Output the (X, Y) coordinate of the center of the cell containing the given text.  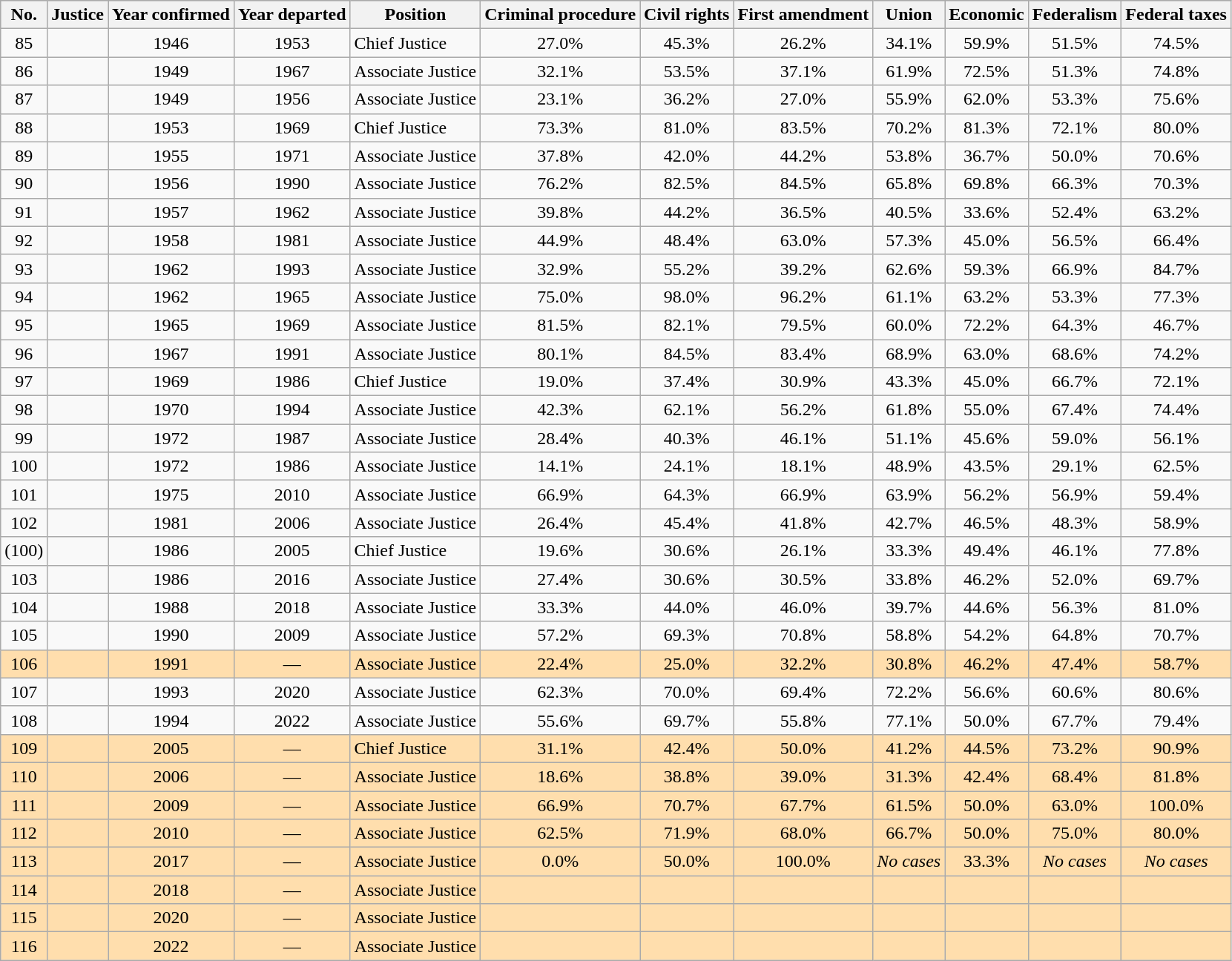
46.0% (803, 607)
65.8% (909, 184)
74.4% (1176, 410)
1988 (171, 607)
Civil rights (687, 15)
56.5% (1075, 240)
1946 (171, 43)
14.1% (561, 466)
105 (24, 635)
115 (24, 918)
106 (24, 664)
18.1% (803, 466)
30.5% (803, 579)
114 (24, 890)
56.9% (1075, 495)
98 (24, 410)
Justice (78, 15)
116 (24, 946)
79.4% (1176, 720)
62.6% (909, 268)
31.3% (909, 776)
43.5% (986, 466)
83.5% (803, 128)
51.3% (1075, 71)
70.3% (1176, 184)
61.8% (909, 410)
95 (24, 325)
112 (24, 833)
57.2% (561, 635)
56.3% (1075, 607)
96 (24, 354)
58.9% (1176, 523)
39.2% (803, 268)
40.3% (687, 438)
1957 (171, 212)
55.2% (687, 268)
25.0% (687, 664)
32.1% (561, 71)
48.3% (1075, 523)
72.5% (986, 71)
100 (24, 466)
80.6% (1176, 692)
Federalism (1075, 15)
87 (24, 99)
76.2% (561, 184)
99 (24, 438)
53.5% (687, 71)
58.8% (909, 635)
111 (24, 805)
88 (24, 128)
63.9% (909, 495)
42.7% (909, 523)
60.0% (909, 325)
43.3% (909, 382)
73.2% (1075, 748)
31.1% (561, 748)
33.6% (986, 212)
45.3% (687, 43)
(100) (24, 551)
68.6% (1075, 354)
67.4% (1075, 410)
59.4% (1176, 495)
86 (24, 71)
45.4% (687, 523)
44.5% (986, 748)
61.1% (909, 297)
36.2% (687, 99)
92 (24, 240)
30.8% (909, 664)
59.9% (986, 43)
110 (24, 776)
26.4% (561, 523)
29.1% (1075, 466)
44.6% (986, 607)
28.4% (561, 438)
51.1% (909, 438)
70.6% (1176, 156)
83.4% (803, 354)
55.8% (803, 720)
98.0% (687, 297)
59.0% (1075, 438)
34.1% (909, 43)
85 (24, 43)
39.7% (909, 607)
90 (24, 184)
56.1% (1176, 438)
68.9% (909, 354)
23.1% (561, 99)
Federal taxes (1176, 15)
37.4% (687, 382)
58.7% (1176, 664)
0.0% (561, 862)
55.6% (561, 720)
46.5% (986, 523)
79.5% (803, 325)
69.8% (986, 184)
42.0% (687, 156)
96.2% (803, 297)
57.3% (909, 240)
113 (24, 862)
70.0% (687, 692)
36.5% (803, 212)
24.1% (687, 466)
51.5% (1075, 43)
84.7% (1176, 268)
52.4% (1075, 212)
90.9% (1176, 748)
77.1% (909, 720)
69.4% (803, 692)
48.4% (687, 240)
54.2% (986, 635)
39.8% (561, 212)
22.4% (561, 664)
41.8% (803, 523)
1958 (171, 240)
1971 (292, 156)
77.3% (1176, 297)
Economic (986, 15)
81.5% (561, 325)
41.2% (909, 748)
61.5% (909, 805)
66.3% (1075, 184)
47.4% (1075, 664)
109 (24, 748)
104 (24, 607)
44.9% (561, 240)
103 (24, 579)
Criminal procedure (561, 15)
101 (24, 495)
26.2% (803, 43)
74.2% (1176, 354)
No. (24, 15)
74.5% (1176, 43)
82.1% (687, 325)
Year departed (292, 15)
48.9% (909, 466)
56.6% (986, 692)
1987 (292, 438)
33.8% (909, 579)
80.1% (561, 354)
26.1% (803, 551)
Union (909, 15)
81.3% (986, 128)
Position (415, 15)
107 (24, 692)
45.6% (986, 438)
68.0% (803, 833)
27.4% (561, 579)
93 (24, 268)
Year confirmed (171, 15)
40.5% (909, 212)
37.8% (561, 156)
52.0% (1075, 579)
55.0% (986, 410)
19.0% (561, 382)
64.8% (1075, 635)
36.7% (986, 156)
55.9% (909, 99)
30.9% (803, 382)
37.1% (803, 71)
53.8% (909, 156)
73.3% (561, 128)
60.6% (1075, 692)
66.4% (1176, 240)
1955 (171, 156)
38.8% (687, 776)
62.3% (561, 692)
59.3% (986, 268)
75.6% (1176, 99)
97 (24, 382)
2016 (292, 579)
71.9% (687, 833)
32.9% (561, 268)
18.6% (561, 776)
2017 (171, 862)
First amendment (803, 15)
68.4% (1075, 776)
70.8% (803, 635)
1970 (171, 410)
89 (24, 156)
62.0% (986, 99)
19.6% (561, 551)
62.1% (687, 410)
91 (24, 212)
81.8% (1176, 776)
102 (24, 523)
39.0% (803, 776)
69.3% (687, 635)
74.8% (1176, 71)
77.8% (1176, 551)
1975 (171, 495)
108 (24, 720)
42.3% (561, 410)
70.2% (909, 128)
49.4% (986, 551)
82.5% (687, 184)
94 (24, 297)
61.9% (909, 71)
46.7% (1176, 325)
44.0% (687, 607)
32.2% (803, 664)
